Return the [x, y] coordinate for the center point of the cell that contains the specified text.  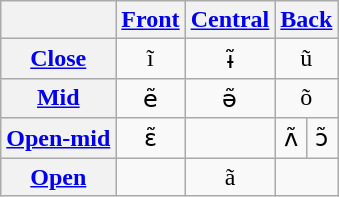
Open [58, 177]
ɔ̃ [322, 138]
Front [150, 20]
ʌ̃ [291, 138]
ɨ̃ [230, 59]
Open-mid [58, 138]
ũ [306, 59]
Mid [58, 98]
ə̃ [230, 98]
Central [230, 20]
õ [306, 98]
ẽ [150, 98]
Close [58, 59]
ɛ̃ [150, 138]
ã [230, 177]
Back [306, 20]
ĩ [150, 59]
